Locate the cell with the specified text and output its [X, Y] center coordinate. 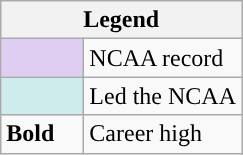
Led the NCAA [163, 96]
Career high [163, 134]
Legend [122, 20]
Bold [42, 134]
NCAA record [163, 58]
